Extract the [X, Y] coordinate from the center of the cell holding the provided text.  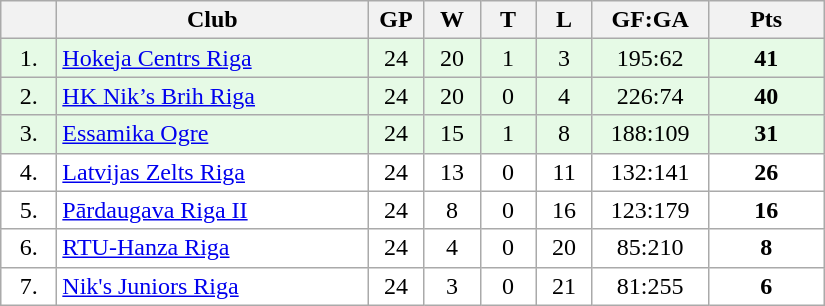
26 [766, 172]
13 [452, 172]
Latvijas Zelts Riga [212, 172]
L [564, 20]
Nik's Juniors Riga [212, 286]
6. [29, 248]
Pts [766, 20]
11 [564, 172]
41 [766, 58]
1. [29, 58]
GP [396, 20]
188:109 [650, 134]
21 [564, 286]
81:255 [650, 286]
5. [29, 210]
3. [29, 134]
Essamika Ogre [212, 134]
6 [766, 286]
2. [29, 96]
RTU-Hanza Riga [212, 248]
Pārdaugava Riga II [212, 210]
Club [212, 20]
Hokeja Centrs Riga [212, 58]
226:74 [650, 96]
T [508, 20]
W [452, 20]
7. [29, 286]
GF:GA [650, 20]
HK Nik’s Brih Riga [212, 96]
15 [452, 134]
4. [29, 172]
40 [766, 96]
123:179 [650, 210]
31 [766, 134]
132:141 [650, 172]
85:210 [650, 248]
195:62 [650, 58]
